Detect which cell encompasses the target text, then output its [x, y] center coordinate. 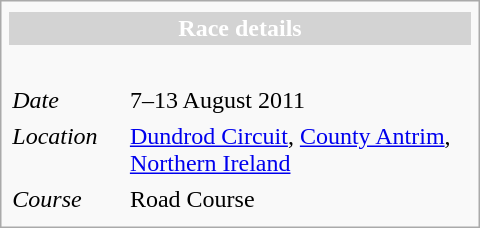
Road Course [299, 200]
Date [66, 100]
7–13 August 2011 [299, 100]
Dundrod Circuit, County Antrim, Northern Ireland [299, 150]
Course [66, 200]
Race details [240, 28]
Location [66, 150]
